Search for the cell housing the specified text and yield its (X, Y) center coordinate. 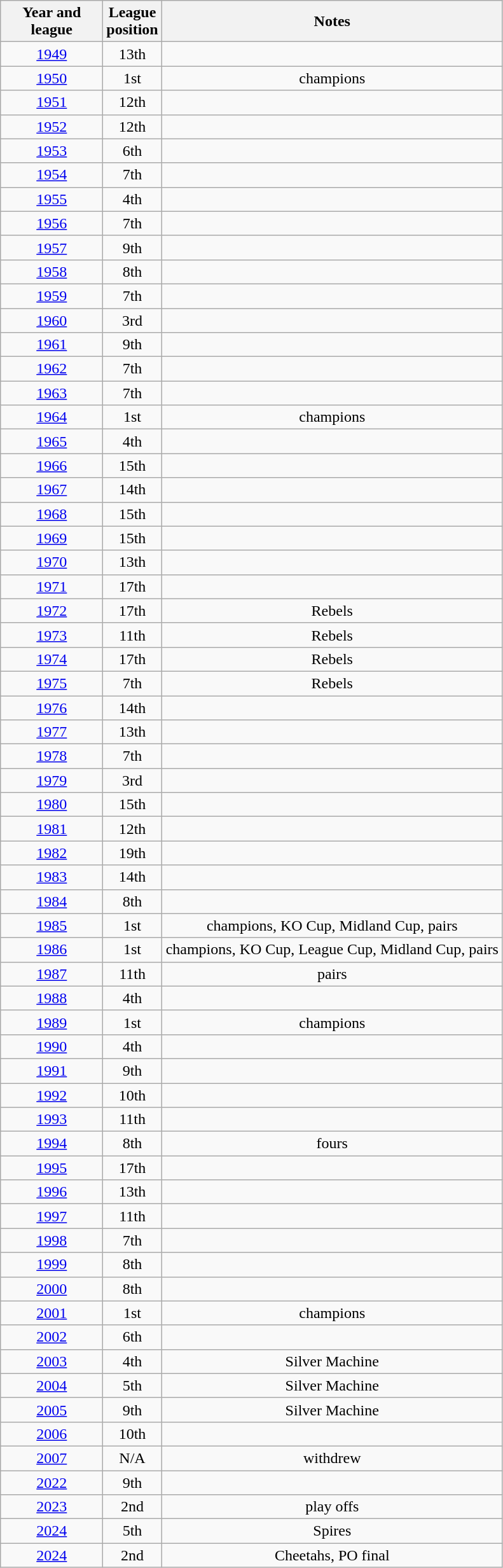
1976 (52, 708)
1964 (52, 417)
1951 (52, 102)
1950 (52, 78)
1981 (52, 829)
fours (332, 1144)
1954 (52, 175)
1970 (52, 562)
2002 (52, 1337)
1967 (52, 490)
1995 (52, 1168)
1985 (52, 926)
1956 (52, 223)
pairs (332, 974)
2001 (52, 1313)
1961 (52, 345)
1977 (52, 732)
1982 (52, 853)
champions, KO Cup, Midland Cup, pairs (332, 926)
1979 (52, 781)
1999 (52, 1265)
1990 (52, 1046)
withdrew (332, 1458)
play offs (332, 1507)
2003 (52, 1361)
1958 (52, 272)
1952 (52, 127)
2022 (52, 1483)
1963 (52, 393)
Year and league (52, 22)
19th (132, 853)
Cheetahs, PO final (332, 1555)
Spires (332, 1531)
champions, KO Cup, League Cup, Midland Cup, pairs (332, 950)
1968 (52, 514)
1959 (52, 296)
1986 (52, 950)
1975 (52, 683)
League position (132, 22)
1957 (52, 247)
1998 (52, 1240)
2000 (52, 1289)
1953 (52, 151)
2023 (52, 1507)
1972 (52, 611)
1969 (52, 538)
1980 (52, 805)
1994 (52, 1144)
1991 (52, 1071)
1996 (52, 1192)
1992 (52, 1095)
1988 (52, 998)
1978 (52, 756)
1987 (52, 974)
Notes (332, 22)
N/A (132, 1458)
1973 (52, 635)
1983 (52, 877)
2007 (52, 1458)
1989 (52, 1022)
2006 (52, 1434)
1955 (52, 199)
2004 (52, 1385)
1949 (52, 54)
1993 (52, 1120)
1997 (52, 1216)
1984 (52, 901)
1960 (52, 320)
1962 (52, 369)
2005 (52, 1410)
1974 (52, 659)
1966 (52, 466)
1971 (52, 586)
1965 (52, 441)
